Locate the cell with the specified text and output its (x, y) center coordinate. 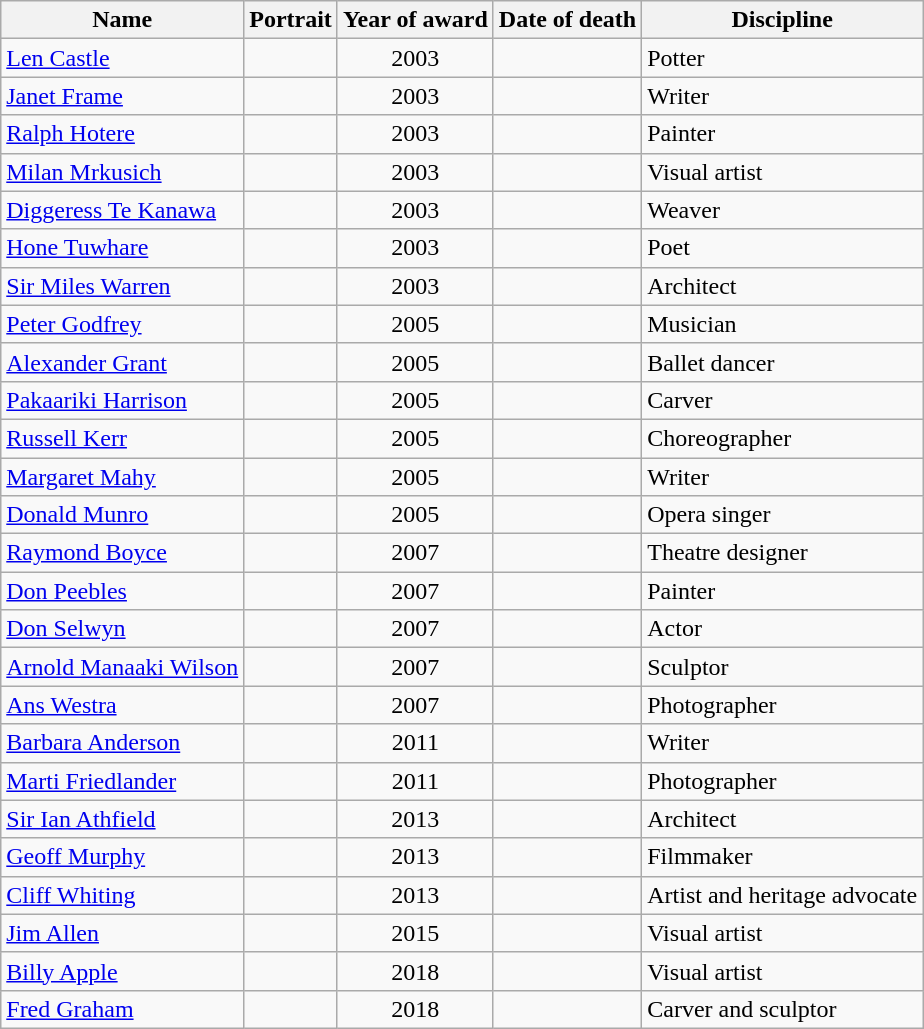
Filmmaker (782, 857)
Donald Munro (122, 515)
Date of death (567, 20)
Portrait (291, 20)
Musician (782, 324)
Arnold Manaaki Wilson (122, 667)
Raymond Boyce (122, 553)
Weaver (782, 210)
Ralph Hotere (122, 134)
Margaret Mahy (122, 477)
Janet Frame (122, 96)
Jim Allen (122, 933)
Peter Godfrey (122, 324)
Actor (782, 629)
Barbara Anderson (122, 743)
2015 (415, 933)
Sir Ian Athfield (122, 819)
Poet (782, 248)
Ballet dancer (782, 362)
Don Selwyn (122, 629)
Name (122, 20)
Carver (782, 400)
Len Castle (122, 58)
Fred Graham (122, 1009)
Ans Westra (122, 705)
Choreographer (782, 438)
Potter (782, 58)
Billy Apple (122, 971)
Geoff Murphy (122, 857)
Milan Mrkusich (122, 172)
Year of award (415, 20)
Artist and heritage advocate (782, 895)
Marti Friedlander (122, 781)
Discipline (782, 20)
Diggeress Te Kanawa (122, 210)
Alexander Grant (122, 362)
Don Peebles (122, 591)
Theatre designer (782, 553)
Hone Tuwhare (122, 248)
Sir Miles Warren (122, 286)
Opera singer (782, 515)
Carver and sculptor (782, 1009)
Cliff Whiting (122, 895)
Pakaariki Harrison (122, 400)
Russell Kerr (122, 438)
Sculptor (782, 667)
